Return the [x, y] coordinate for the center point of the cell that contains the specified text.  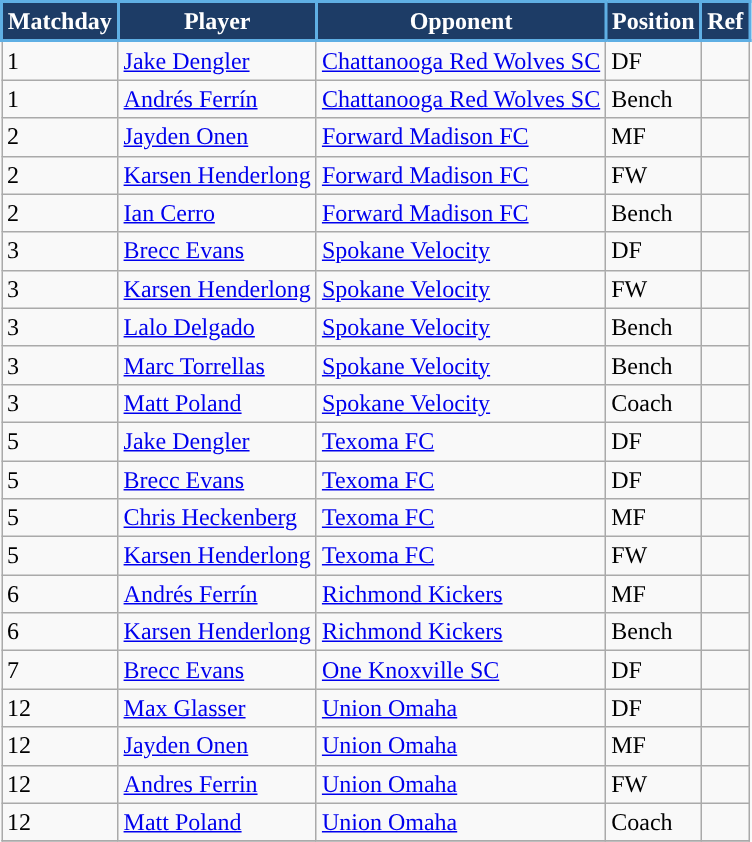
Position [654, 22]
Matchday [60, 22]
Marc Torrellas [217, 365]
Andres Ferrin [217, 784]
Opponent [460, 22]
Lalo Delgado [217, 327]
One Knoxville SC [460, 670]
Player [217, 22]
Ian Cerro [217, 213]
Ref [726, 22]
Max Glasser [217, 708]
Chris Heckenberg [217, 518]
7 [60, 670]
